Extract the [X, Y] coordinate from the center of the cell holding the provided text.  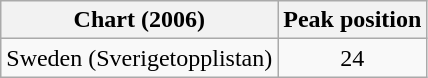
Sweden (Sverigetopplistan) [140, 58]
Peak position [352, 20]
24 [352, 58]
Chart (2006) [140, 20]
